Extract the (x, y) coordinate from the center of the cell holding the provided text.  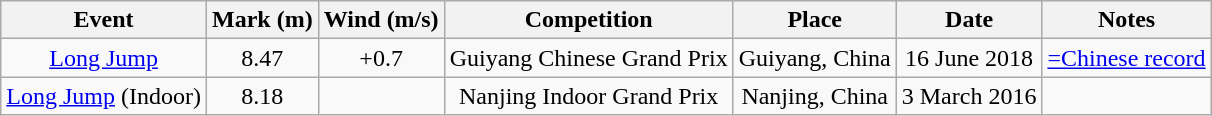
3 March 2016 (969, 96)
+0.7 (381, 58)
Wind (m/s) (381, 20)
Nanjing Indoor Grand Prix (588, 96)
Date (969, 20)
Event (104, 20)
Long Jump (Indoor) (104, 96)
Notes (1126, 20)
Competition (588, 20)
Nanjing, China (814, 96)
8.47 (262, 58)
Guiyang, China (814, 58)
Long Jump (104, 58)
=Chinese record (1126, 58)
Mark (m) (262, 20)
16 June 2018 (969, 58)
8.18 (262, 96)
Place (814, 20)
Guiyang Chinese Grand Prix (588, 58)
